Detect which cell encompasses the target text, then output its (x, y) center coordinate. 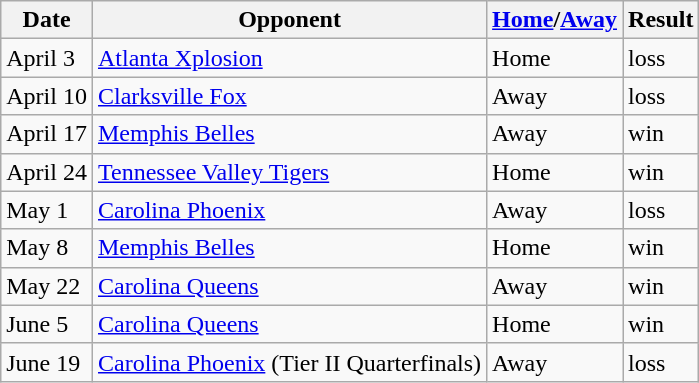
Date (47, 20)
April 17 (47, 134)
May 22 (47, 286)
April 3 (47, 58)
Tennessee Valley Tigers (289, 172)
June 5 (47, 324)
April 10 (47, 96)
Carolina Phoenix (289, 210)
June 19 (47, 362)
Opponent (289, 20)
April 24 (47, 172)
Home/Away (555, 20)
Clarksville Fox (289, 96)
Atlanta Xplosion (289, 58)
May 8 (47, 248)
Carolina Phoenix (Tier II Quarterfinals) (289, 362)
May 1 (47, 210)
Result (661, 20)
